Capture the cell that displays the provided text and extract its (X, Y) central coordinate. 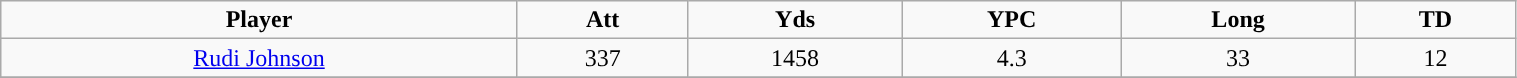
Yds (795, 20)
Player (260, 20)
337 (602, 58)
YPC (1012, 20)
TD (1436, 20)
Rudi Johnson (260, 58)
33 (1238, 58)
4.3 (1012, 58)
12 (1436, 58)
1458 (795, 58)
Att (602, 20)
Long (1238, 20)
